Detect which cell encompasses the target text, then output its (X, Y) center coordinate. 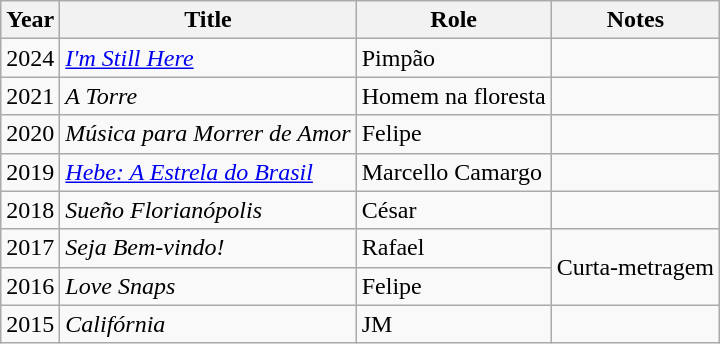
Curta-metragem (635, 267)
JM (454, 324)
Califórnia (208, 324)
Música para Morrer de Amor (208, 134)
2020 (30, 134)
2024 (30, 58)
A Torre (208, 96)
Seja Bem-vindo! (208, 248)
2017 (30, 248)
Hebe: A Estrela do Brasil (208, 172)
2018 (30, 210)
2016 (30, 286)
César (454, 210)
Role (454, 20)
2015 (30, 324)
Pimpão (454, 58)
2019 (30, 172)
Love Snaps (208, 286)
I'm Still Here (208, 58)
Marcello Camargo (454, 172)
Sueño Florianópolis (208, 210)
Year (30, 20)
Title (208, 20)
Rafael (454, 248)
Notes (635, 20)
2021 (30, 96)
Homem na floresta (454, 96)
